Extract the (x, y) coordinate from the center of the cell holding the provided text.  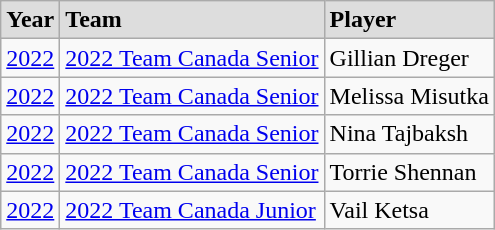
Melissa Misutka (409, 96)
Torrie Shennan (409, 172)
Gillian Dreger (409, 58)
Nina Tajbaksh (409, 134)
Team (192, 20)
Year (30, 20)
Player (409, 20)
2022 Team Canada Junior (192, 210)
Vail Ketsa (409, 210)
